Search for the cell housing the specified text and yield its [x, y] center coordinate. 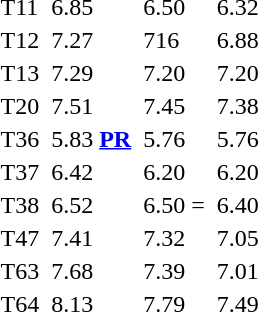
716 [174, 40]
6.52 [92, 205]
7.68 [92, 271]
5.76 [174, 139]
6.50 = [174, 205]
7.29 [92, 73]
7.20 [174, 73]
5.83 PR [92, 139]
6.42 [92, 172]
7.51 [92, 106]
7.45 [174, 106]
7.39 [174, 271]
7.41 [92, 238]
6.20 [174, 172]
7.27 [92, 40]
7.32 [174, 238]
